Identify which cell holds the provided text, then report its (X, Y) central coordinate. 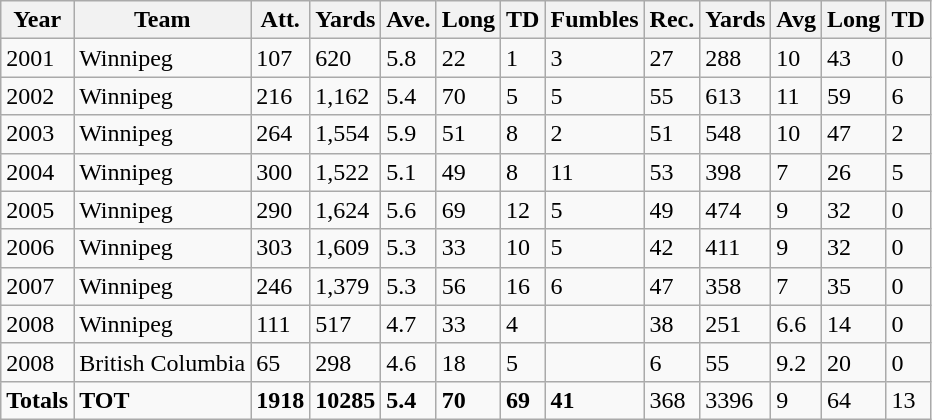
288 (736, 58)
1918 (280, 400)
3 (594, 58)
22 (468, 58)
64 (853, 400)
Year (38, 20)
Fumbles (594, 20)
398 (736, 172)
41 (594, 400)
303 (280, 248)
2007 (38, 286)
5.6 (408, 210)
Avg (796, 20)
Ave. (408, 20)
2004 (38, 172)
1,624 (346, 210)
Totals (38, 400)
4.7 (408, 324)
1,162 (346, 96)
2001 (38, 58)
65 (280, 362)
42 (672, 248)
38 (672, 324)
1,609 (346, 248)
14 (853, 324)
298 (346, 362)
43 (853, 58)
53 (672, 172)
1 (523, 58)
2002 (38, 96)
British Columbia (162, 362)
2006 (38, 248)
107 (280, 58)
35 (853, 286)
12 (523, 210)
59 (853, 96)
10285 (346, 400)
16 (523, 286)
290 (280, 210)
TOT (162, 400)
5.9 (408, 134)
9.2 (796, 362)
20 (853, 362)
1,379 (346, 286)
517 (346, 324)
246 (280, 286)
4.6 (408, 362)
411 (736, 248)
56 (468, 286)
216 (280, 96)
18 (468, 362)
548 (736, 134)
3396 (736, 400)
1,522 (346, 172)
2005 (38, 210)
6.6 (796, 324)
Team (162, 20)
1,554 (346, 134)
264 (280, 134)
111 (280, 324)
Rec. (672, 20)
474 (736, 210)
5.8 (408, 58)
Att. (280, 20)
251 (736, 324)
5.1 (408, 172)
2003 (38, 134)
300 (280, 172)
26 (853, 172)
13 (908, 400)
27 (672, 58)
620 (346, 58)
613 (736, 96)
368 (672, 400)
358 (736, 286)
4 (523, 324)
